Find where the given text appears and provide that cell's center as (x, y) coordinate. 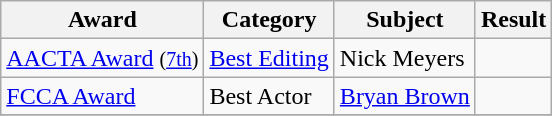
Best Editing (269, 58)
AACTA Award (7th) (102, 58)
Best Actor (269, 96)
Nick Meyers (404, 58)
Result (513, 20)
Category (269, 20)
Award (102, 20)
FCCA Award (102, 96)
Subject (404, 20)
Bryan Brown (404, 96)
